Determine the [x, y] coordinate at the center of the cell enclosing the given text.  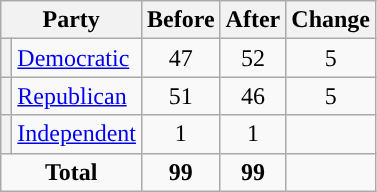
52 [253, 58]
47 [180, 58]
Before [180, 20]
Independent [77, 134]
51 [180, 96]
Total [72, 172]
46 [253, 96]
Democratic [77, 58]
Party [72, 20]
Change [331, 20]
After [253, 20]
Republican [77, 96]
